Detect which cell encompasses the target text, then output its [x, y] center coordinate. 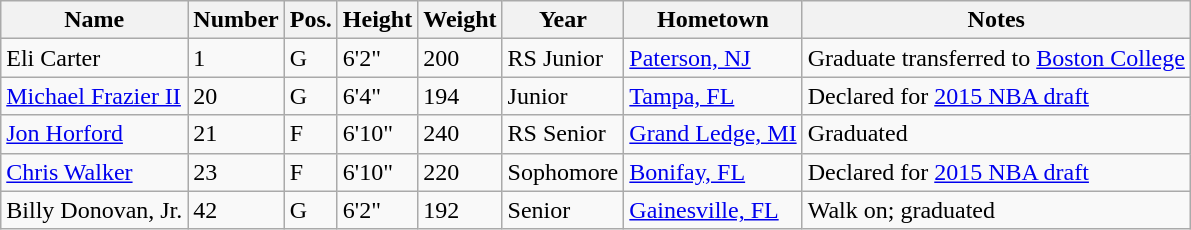
42 [236, 210]
Hometown [713, 20]
1 [236, 58]
Tampa, FL [713, 96]
Michael Frazier II [94, 96]
RS Junior [563, 58]
Graduate transferred to Boston College [996, 58]
RS Senior [563, 134]
Height [377, 20]
Jon Horford [94, 134]
220 [460, 172]
240 [460, 134]
Number [236, 20]
Notes [996, 20]
Walk on; graduated [996, 210]
Name [94, 20]
194 [460, 96]
Pos. [310, 20]
Grand Ledge, MI [713, 134]
6'4" [377, 96]
Junior [563, 96]
Chris Walker [94, 172]
192 [460, 210]
Graduated [996, 134]
Year [563, 20]
23 [236, 172]
Sophomore [563, 172]
Senior [563, 210]
Eli Carter [94, 58]
Billy Donovan, Jr. [94, 210]
Bonifay, FL [713, 172]
Paterson, NJ [713, 58]
21 [236, 134]
20 [236, 96]
Gainesville, FL [713, 210]
200 [460, 58]
Weight [460, 20]
